Return the [x, y] coordinate for the center point of the cell that contains the specified text.  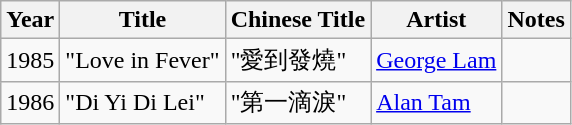
Artist [436, 20]
Chinese Title [298, 20]
1985 [30, 60]
"愛到發燒" [298, 60]
"Love in Fever" [142, 60]
Year [30, 20]
Alan Tam [436, 102]
Notes [536, 20]
"第一滴淚" [298, 102]
"Di Yi Di Lei" [142, 102]
George Lam [436, 60]
Title [142, 20]
1986 [30, 102]
